Extract the [X, Y] coordinate from the center of the cell holding the provided text.  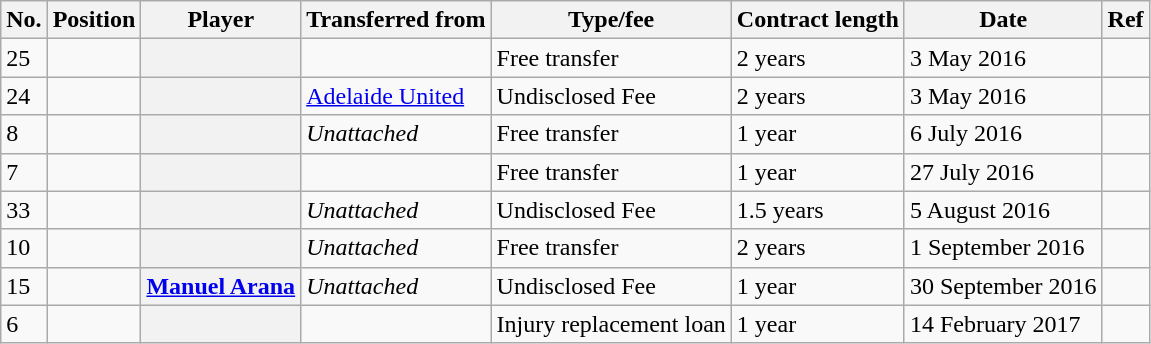
7 [24, 172]
1 September 2016 [1003, 248]
Ref [1126, 20]
8 [24, 134]
5 August 2016 [1003, 210]
Player [221, 20]
14 February 2017 [1003, 324]
Position [94, 20]
33 [24, 210]
Date [1003, 20]
1.5 years [818, 210]
25 [24, 58]
Injury replacement loan [611, 324]
Type/fee [611, 20]
24 [24, 96]
Manuel Arana [221, 286]
Contract length [818, 20]
15 [24, 286]
10 [24, 248]
6 July 2016 [1003, 134]
Adelaide United [396, 96]
6 [24, 324]
No. [24, 20]
27 July 2016 [1003, 172]
Transferred from [396, 20]
30 September 2016 [1003, 286]
